Identify which cell holds the provided text, then report its (X, Y) central coordinate. 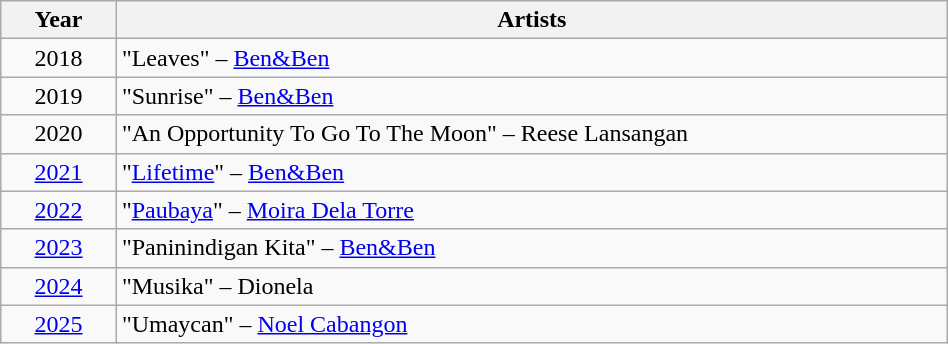
"Paninindigan Kita" – Ben&Ben (532, 248)
"Musika" – Dionela (532, 286)
"Paubaya" – Moira Dela Torre (532, 210)
2018 (59, 58)
"Umaycan" – Noel Cabangon (532, 324)
Artists (532, 20)
2019 (59, 96)
2025 (59, 324)
2022 (59, 210)
2023 (59, 248)
2020 (59, 134)
2021 (59, 172)
"An Opportunity To Go To The Moon" – Reese Lansangan (532, 134)
"Leaves" – Ben&Ben (532, 58)
"Sunrise" – Ben&Ben (532, 96)
"Lifetime" – Ben&Ben (532, 172)
2024 (59, 286)
Year (59, 20)
